Find where the given text appears and provide that cell's center as (X, Y) coordinate. 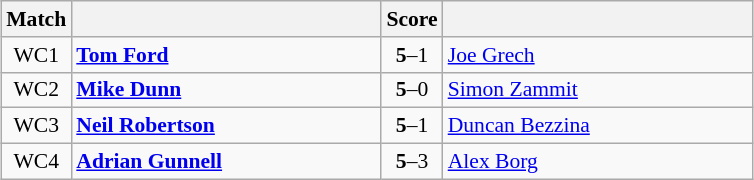
Joe Grech (598, 55)
Duncan Bezzina (598, 126)
Score (412, 19)
Simon Zammit (598, 90)
Alex Borg (598, 162)
WC2 (36, 90)
Neil Robertson (226, 126)
WC4 (36, 162)
5–3 (412, 162)
Adrian Gunnell (226, 162)
Tom Ford (226, 55)
5–0 (412, 90)
WC1 (36, 55)
WC3 (36, 126)
Match (36, 19)
Mike Dunn (226, 90)
